Return (X, Y) of the center of cell containing provided text 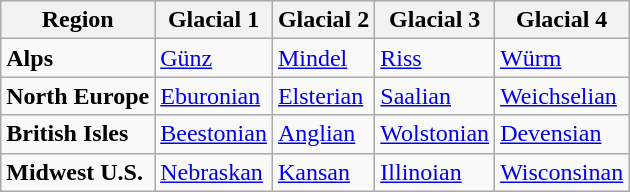
Glacial 1 (214, 20)
Eburonian (214, 96)
Kansan (323, 172)
Wolstonian (435, 134)
North Europe (78, 96)
Mindel (323, 58)
Würm (562, 58)
Beestonian (214, 134)
Anglian (323, 134)
British Isles (78, 134)
Saalian (435, 96)
Region (78, 20)
Günz (214, 58)
Wisconsinan (562, 172)
Illinoian (435, 172)
Weichselian (562, 96)
Riss (435, 58)
Glacial 2 (323, 20)
Alps (78, 58)
Midwest U.S. (78, 172)
Nebraskan (214, 172)
Glacial 3 (435, 20)
Elsterian (323, 96)
Devensian (562, 134)
Glacial 4 (562, 20)
